Detect which cell encompasses the target text, then output its [X, Y] center coordinate. 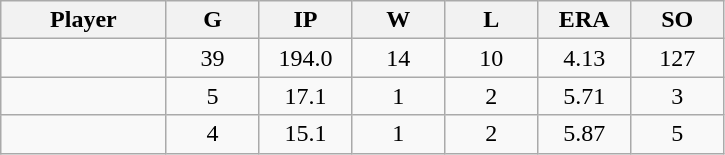
15.1 [306, 134]
L [492, 20]
39 [212, 58]
194.0 [306, 58]
3 [678, 96]
ERA [584, 20]
17.1 [306, 96]
4 [212, 134]
IP [306, 20]
4.13 [584, 58]
5.87 [584, 134]
5.71 [584, 96]
127 [678, 58]
14 [398, 58]
Player [84, 20]
G [212, 20]
SO [678, 20]
W [398, 20]
10 [492, 58]
